Search for the cell housing the specified text and yield its (x, y) center coordinate. 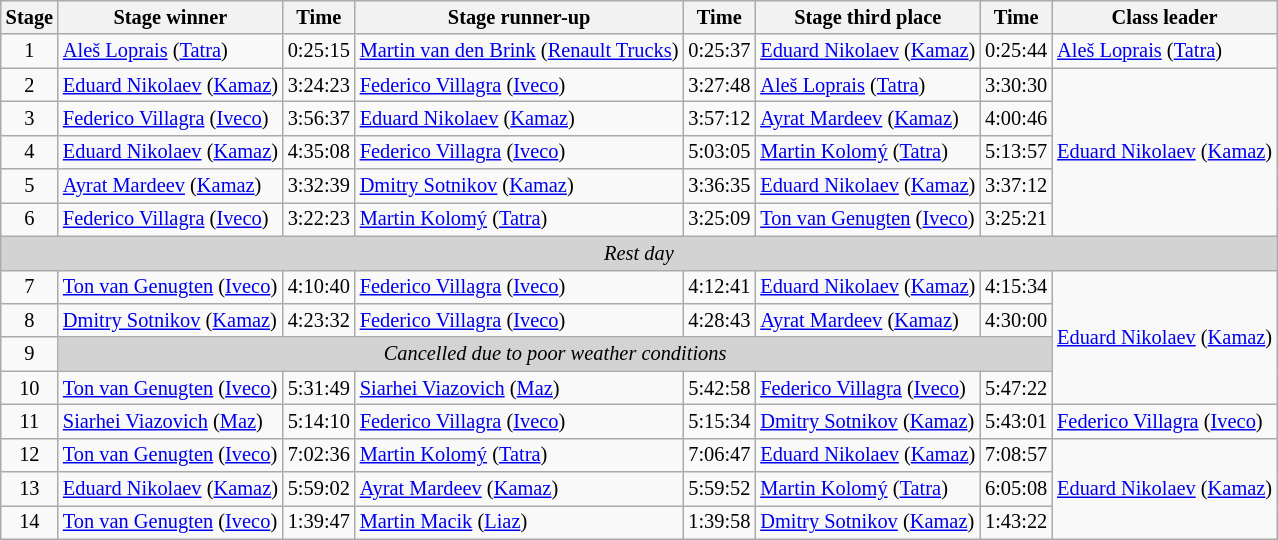
6 (30, 219)
14 (30, 522)
7:02:36 (319, 455)
3:25:21 (1016, 219)
6:05:08 (1016, 489)
Stage winner (170, 17)
5:59:02 (319, 489)
1 (30, 51)
5:14:10 (319, 421)
4:10:40 (319, 287)
3:30:30 (1016, 85)
3:32:39 (319, 186)
Rest day (639, 253)
13 (30, 489)
Cancelled due to poor weather conditions (555, 354)
4 (30, 152)
7:06:47 (719, 455)
Stage runner-up (520, 17)
5 (30, 186)
3:57:12 (719, 118)
5:43:01 (1016, 421)
8 (30, 320)
9 (30, 354)
5:15:34 (719, 421)
5:13:57 (1016, 152)
Martin Macik (Liaz) (520, 522)
5:31:49 (319, 388)
Stage (30, 17)
3:25:09 (719, 219)
3:24:23 (319, 85)
12 (30, 455)
1:39:58 (719, 522)
Stage third place (868, 17)
4:30:00 (1016, 320)
3:56:37 (319, 118)
4:00:46 (1016, 118)
4:23:32 (319, 320)
0:25:37 (719, 51)
0:25:44 (1016, 51)
5:59:52 (719, 489)
3:36:35 (719, 186)
4:28:43 (719, 320)
4:12:41 (719, 287)
5:03:05 (719, 152)
5:42:58 (719, 388)
1:43:22 (1016, 522)
1:39:47 (319, 522)
7 (30, 287)
4:35:08 (319, 152)
2 (30, 85)
10 (30, 388)
5:47:22 (1016, 388)
3:37:12 (1016, 186)
0:25:15 (319, 51)
3 (30, 118)
4:15:34 (1016, 287)
Class leader (1164, 17)
3:22:23 (319, 219)
7:08:57 (1016, 455)
Martin van den Brink (Renault Trucks) (520, 51)
11 (30, 421)
3:27:48 (719, 85)
